Pinpoint the cell where the given text exists, returning its (X, Y) midpoint coordinate. 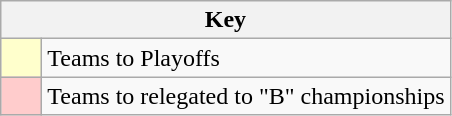
Key (226, 20)
Teams to Playoffs (246, 58)
Teams to relegated to "B" championships (246, 96)
